Capture the cell that displays the provided text and extract its [X, Y] central coordinate. 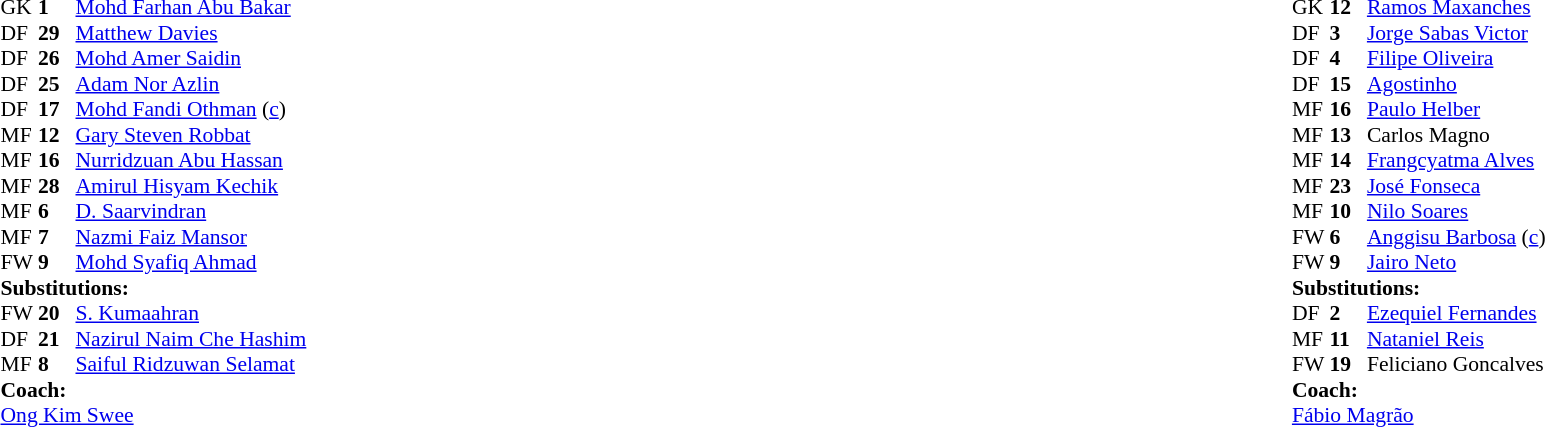
25 [57, 84]
Adam Nor Azlin [192, 84]
3 [1348, 33]
11 [1348, 339]
8 [57, 365]
26 [57, 59]
28 [57, 186]
Saiful Ridzuwan Selamat [192, 365]
29 [57, 33]
D. Saarvindran [192, 211]
10 [1348, 211]
4 [1348, 59]
Gary Steven Robbat [192, 135]
20 [57, 313]
Mohd Syafiq Ahmad [192, 263]
Nazirul Naim Che Hashim [192, 339]
Matthew Davies [192, 33]
7 [57, 237]
17 [57, 109]
23 [1348, 186]
14 [1348, 161]
Substitutions: [153, 288]
S. Kumaahran [192, 313]
19 [1348, 365]
Mohd Fandi Othman (c) [192, 109]
Coach: [153, 390]
13 [1348, 135]
12 [57, 135]
Nurridzuan Abu Hassan [192, 161]
Nazmi Faiz Mansor [192, 237]
15 [1348, 84]
2 [1348, 313]
Mohd Amer Saidin [192, 59]
21 [57, 339]
Amirul Hisyam Kechik [192, 186]
